Return the (X, Y) coordinate for the center point of the cell that contains the specified text.  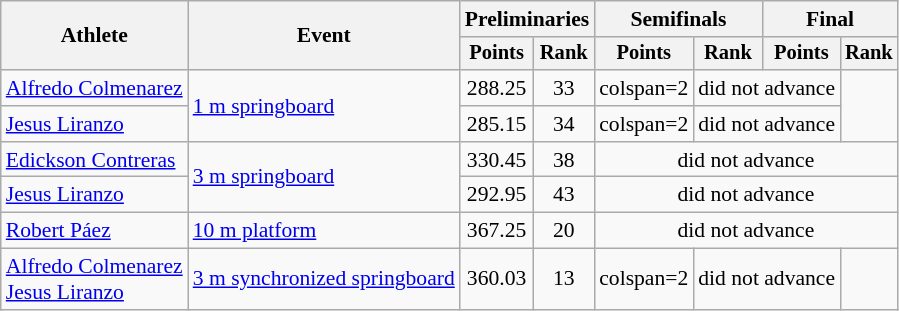
Final (830, 19)
3 m springboard (324, 178)
Semifinals (678, 19)
330.45 (497, 160)
Athlete (94, 36)
20 (564, 231)
33 (564, 88)
Alfredo ColmenarezJesus Liranzo (94, 280)
Robert Páez (94, 231)
292.95 (497, 195)
1 m springboard (324, 106)
Alfredo Colmenarez (94, 88)
3 m synchronized springboard (324, 280)
288.25 (497, 88)
43 (564, 195)
34 (564, 124)
360.03 (497, 280)
13 (564, 280)
10 m platform (324, 231)
Edickson Contreras (94, 160)
Event (324, 36)
285.15 (497, 124)
38 (564, 160)
367.25 (497, 231)
Preliminaries (527, 19)
